Determine the [X, Y] coordinate at the center of the cell enclosing the given text.  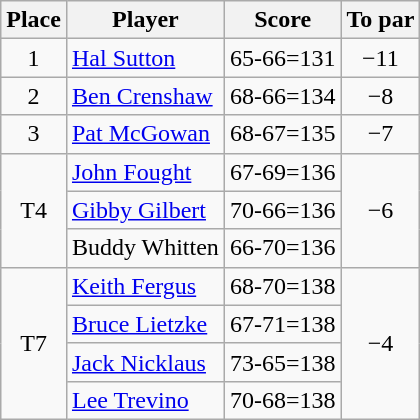
Pat McGowan [145, 134]
65-66=131 [282, 58]
67-71=138 [282, 324]
−8 [380, 96]
68-67=135 [282, 134]
1 [34, 58]
Gibby Gilbert [145, 210]
−4 [380, 343]
Hal Sutton [145, 58]
−6 [380, 210]
68-70=138 [282, 286]
70-68=138 [282, 400]
66-70=136 [282, 248]
Keith Fergus [145, 286]
−7 [380, 134]
T7 [34, 343]
3 [34, 134]
Score [282, 20]
73-65=138 [282, 362]
2 [34, 96]
70-66=136 [282, 210]
Bruce Lietzke [145, 324]
Place [34, 20]
Lee Trevino [145, 400]
John Fought [145, 172]
Buddy Whitten [145, 248]
−11 [380, 58]
Ben Crenshaw [145, 96]
T4 [34, 210]
68-66=134 [282, 96]
To par [380, 20]
Jack Nicklaus [145, 362]
Player [145, 20]
67-69=136 [282, 172]
